Determine the (X, Y) coordinate at the center of the cell enclosing the given text.  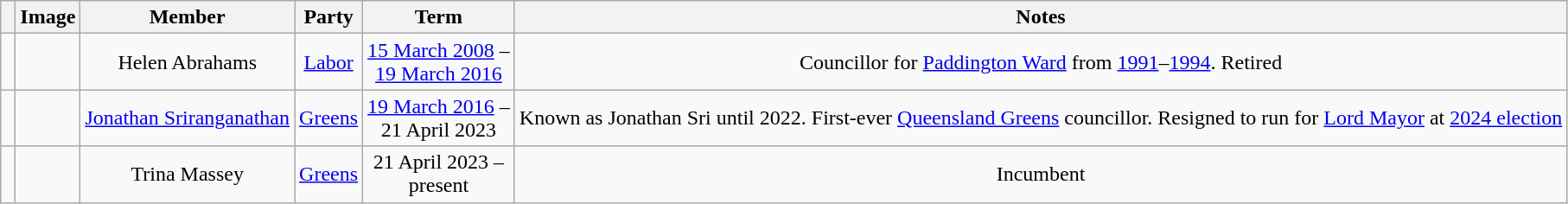
Notes (1041, 17)
21 April 2023 – present (439, 175)
Term (439, 17)
Image (48, 17)
Incumbent (1041, 175)
19 March 2016 – 21 April 2023 (439, 118)
15 March 2008 – 19 March 2016 (439, 62)
Jonathan Sriranganathan (188, 118)
Known as Jonathan Sri until 2022. First-ever Queensland Greens councillor. Resigned to run for Lord Mayor at 2024 election (1041, 118)
Councillor for Paddington Ward from 1991–1994. Retired (1041, 62)
Member (188, 17)
Labor (328, 62)
Party (328, 17)
Trina Massey (188, 175)
Helen Abrahams (188, 62)
